Return the (X, Y) coordinate for the center point of the cell that contains the specified text.  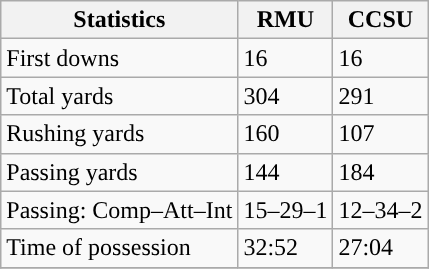
Passing yards (120, 172)
291 (380, 96)
107 (380, 134)
12–34–2 (380, 210)
First downs (120, 58)
32:52 (286, 248)
27:04 (380, 248)
Statistics (120, 20)
RMU (286, 20)
Rushing yards (120, 134)
15–29–1 (286, 210)
Passing: Comp–Att–Int (120, 210)
160 (286, 134)
Total yards (120, 96)
CCSU (380, 20)
Time of possession (120, 248)
184 (380, 172)
144 (286, 172)
304 (286, 96)
